For the text-containing cell, return its midpoint in [x, y] coordinate format. 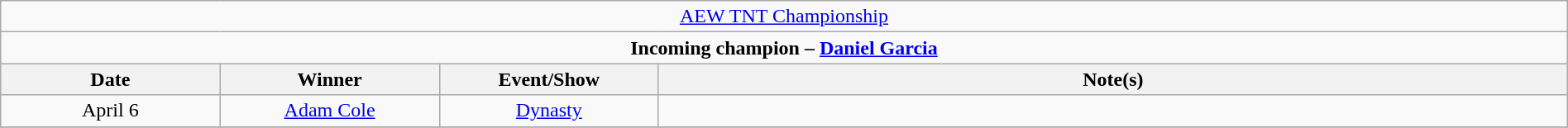
Note(s) [1113, 79]
Event/Show [549, 79]
Date [111, 79]
Adam Cole [329, 111]
Incoming champion – Daniel Garcia [784, 48]
Winner [329, 79]
April 6 [111, 111]
AEW TNT Championship [784, 17]
Dynasty [549, 111]
